Provide the (X, Y) coordinate of the cell's center where the given text is located.  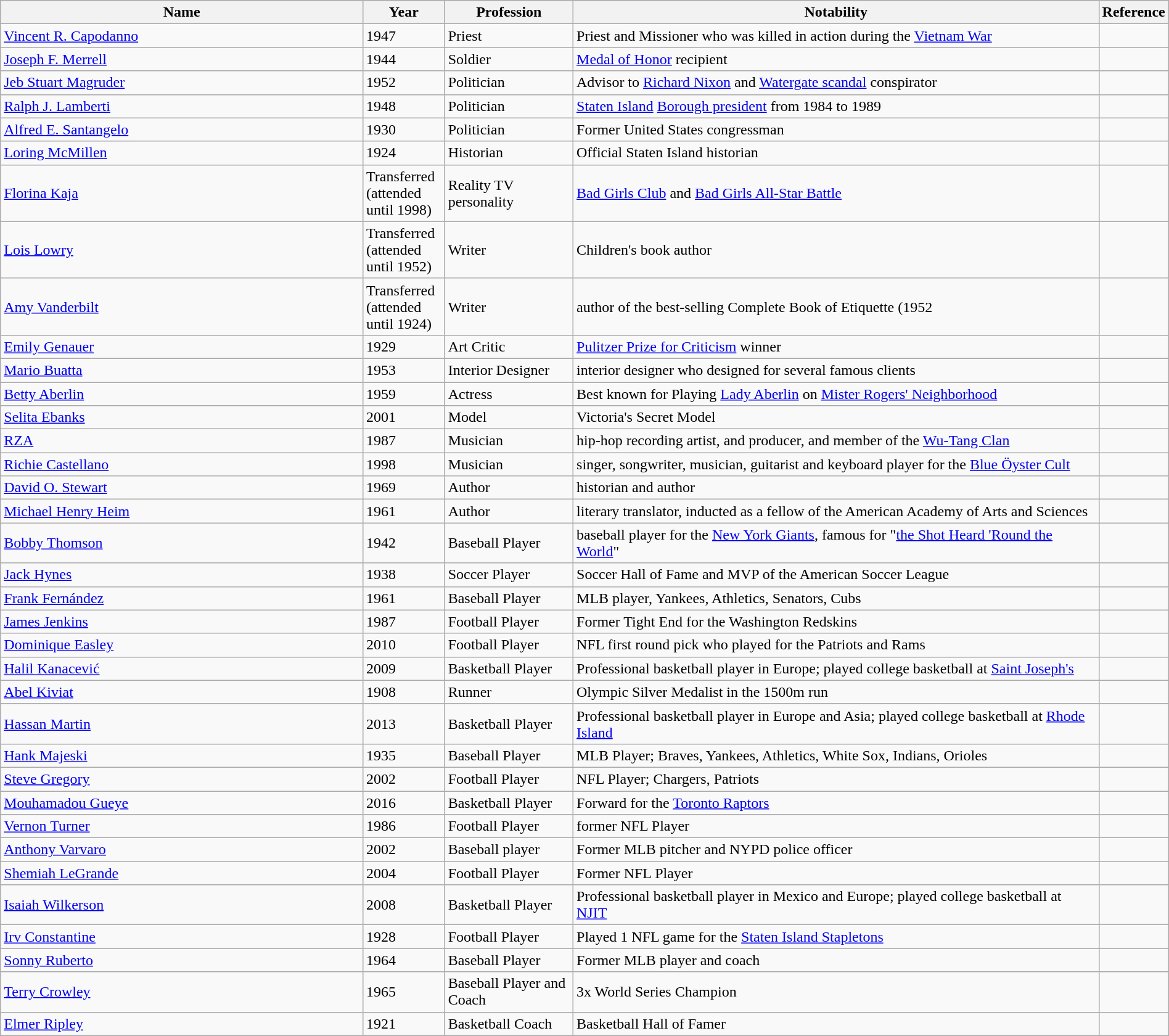
Hank Majeski (182, 755)
Reference (1133, 12)
Jack Hynes (182, 575)
1921 (404, 1024)
Played 1 NFL game for the Staten Island Stapletons (836, 937)
Historian (509, 153)
Lois Lowry (182, 250)
1965 (404, 992)
1998 (404, 464)
MLB player, Yankees, Athletics, Senators, Cubs (836, 598)
Former MLB player and coach (836, 960)
Terry Crowley (182, 992)
Medal of Honor recipient (836, 59)
Art Critic (509, 347)
Profession (509, 12)
Former MLB pitcher and NYPD police officer (836, 850)
Reality TV personality (509, 193)
Best known for Playing Lady Aberlin on Mister Rogers' Neighborhood (836, 394)
Advisor to Richard Nixon and Watergate scandal conspirator (836, 83)
Transferred (attended until 1924) (404, 306)
1947 (404, 36)
Joseph F. Merrell (182, 59)
Mario Buatta (182, 370)
Olympic Silver Medalist in the 1500m run (836, 692)
Florina Kaja (182, 193)
Name (182, 12)
David O. Stewart (182, 488)
Baseball Player and Coach (509, 992)
2008 (404, 905)
Forward for the Toronto Raptors (836, 802)
1952 (404, 83)
Betty Aberlin (182, 394)
1964 (404, 960)
NFL first round pick who played for the Patriots and Rams (836, 645)
Staten Island Borough president from 1984 to 1989 (836, 106)
Basketball Hall of Famer (836, 1024)
1969 (404, 488)
NFL Player; Chargers, Patriots (836, 779)
Former Tight End for the Washington Redskins (836, 622)
Actress (509, 394)
Model (509, 417)
Transferred (attended until 1952) (404, 250)
1938 (404, 575)
2010 (404, 645)
Abel Kiviat (182, 692)
Ralph J. Lamberti (182, 106)
Halil Kanacević (182, 668)
hip-hop recording artist, and producer, and member of the Wu-Tang Clan (836, 441)
Notability (836, 12)
2013 (404, 724)
1929 (404, 347)
Richie Castellano (182, 464)
RZA (182, 441)
Professional basketball player in Europe; played college basketball at Saint Joseph's (836, 668)
Former United States congressman (836, 129)
1986 (404, 826)
former NFL Player (836, 826)
baseball player for the New York Giants, famous for "the Shot Heard 'Round the World" (836, 543)
Soccer Player (509, 575)
Amy Vanderbilt (182, 306)
Michael Henry Heim (182, 511)
Alfred E. Santangelo (182, 129)
singer, songwriter, musician, guitarist and keyboard player for the Blue Öyster Cult (836, 464)
historian and author (836, 488)
Elmer Ripley (182, 1024)
Vincent R. Capodanno (182, 36)
1942 (404, 543)
Anthony Varvaro (182, 850)
Sonny Ruberto (182, 960)
author of the best-selling Complete Book of Etiquette (1952 (836, 306)
Bad Girls Club and Bad Girls All-Star Battle (836, 193)
Interior Designer (509, 370)
2009 (404, 668)
Selita Ebanks (182, 417)
Children's book author (836, 250)
MLB Player; Braves, Yankees, Athletics, White Sox, Indians, Orioles (836, 755)
Emily Genauer (182, 347)
Soldier (509, 59)
Dominique Easley (182, 645)
Isaiah Wilkerson (182, 905)
Transferred (attended until 1998) (404, 193)
1953 (404, 370)
1930 (404, 129)
Basketball Coach (509, 1024)
Loring McMillen (182, 153)
1935 (404, 755)
Professional basketball player in Europe and Asia; played college basketball at Rhode Island (836, 724)
Steve Gregory (182, 779)
2016 (404, 802)
Runner (509, 692)
1959 (404, 394)
James Jenkins (182, 622)
Irv Constantine (182, 937)
1908 (404, 692)
2001 (404, 417)
Mouhamadou Gueye (182, 802)
2004 (404, 873)
Vernon Turner (182, 826)
Frank Fernández (182, 598)
Professional basketball player in Mexico and Europe; played college basketball at NJIT (836, 905)
Official Staten Island historian (836, 153)
interior designer who designed for several famous clients (836, 370)
Former NFL Player (836, 873)
Baseball player (509, 850)
Priest (509, 36)
literary translator, inducted as a fellow of the American Academy of Arts and Sciences (836, 511)
Pulitzer Prize for Criticism winner (836, 347)
Shemiah LeGrande (182, 873)
Bobby Thomson (182, 543)
Hassan Martin (182, 724)
1928 (404, 937)
Jeb Stuart Magruder (182, 83)
Priest and Missioner who was killed in action during the Vietnam War (836, 36)
Soccer Hall of Fame and MVP of the American Soccer League (836, 575)
Year (404, 12)
Victoria's Secret Model (836, 417)
1948 (404, 106)
1924 (404, 153)
3x World Series Champion (836, 992)
1944 (404, 59)
